Detect which cell encompasses the target text, then output its (x, y) center coordinate. 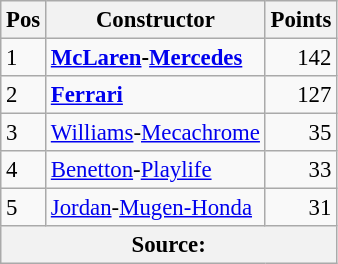
1 (24, 58)
Williams-Mecachrome (156, 133)
31 (300, 208)
4 (24, 170)
35 (300, 133)
Pos (24, 20)
33 (300, 170)
142 (300, 58)
3 (24, 133)
5 (24, 208)
Constructor (156, 20)
2 (24, 95)
Jordan-Mugen-Honda (156, 208)
127 (300, 95)
Points (300, 20)
Source: (169, 245)
Ferrari (156, 95)
Benetton-Playlife (156, 170)
McLaren-Mercedes (156, 58)
